Locate the cell with the specified text and output its [X, Y] center coordinate. 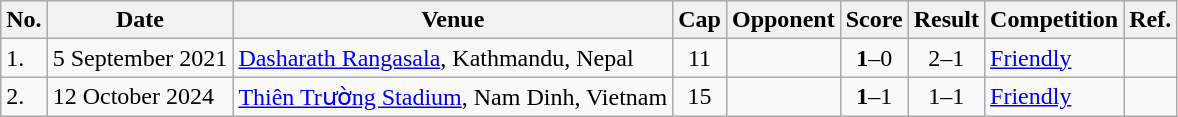
Result [946, 20]
Date [140, 20]
Ref. [1150, 20]
No. [24, 20]
Competition [1054, 20]
12 October 2024 [140, 97]
Dasharath Rangasala, Kathmandu, Nepal [453, 58]
1. [24, 58]
11 [700, 58]
5 September 2021 [140, 58]
Opponent [783, 20]
1–0 [874, 58]
2–1 [946, 58]
15 [700, 97]
2. [24, 97]
Cap [700, 20]
Thiên Trường Stadium, Nam Dinh, Vietnam [453, 97]
Venue [453, 20]
Score [874, 20]
